Pinpoint the cell where the given text exists, returning its (X, Y) midpoint coordinate. 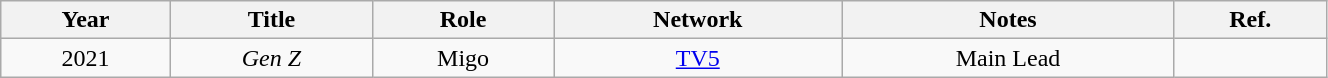
Year (86, 20)
Migo (464, 58)
Network (698, 20)
Main Lead (1008, 58)
Title (271, 20)
Ref. (1250, 20)
Notes (1008, 20)
2021 (86, 58)
TV5 (698, 58)
Gen Z (271, 58)
Role (464, 20)
